Determine the (x, y) coordinate at the center of the cell enclosing the given text.  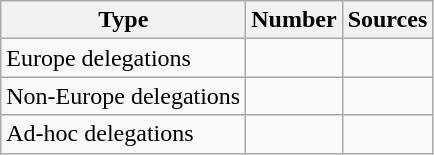
Ad-hoc delegations (124, 134)
Non-Europe delegations (124, 96)
Europe delegations (124, 58)
Number (294, 20)
Sources (388, 20)
Type (124, 20)
